Extract the (X, Y) coordinate from the center of the cell holding the provided text.  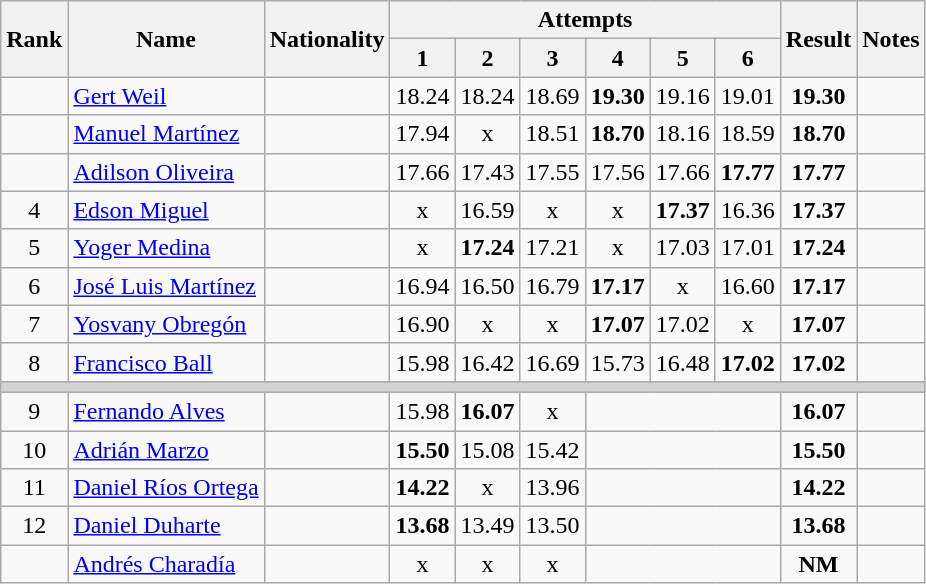
Edson Miguel (166, 210)
Result (818, 39)
16.60 (748, 286)
Name (166, 39)
13.49 (488, 526)
Notes (891, 39)
13.50 (552, 526)
3 (552, 58)
17.55 (552, 172)
15.42 (552, 449)
19.16 (682, 96)
18.59 (748, 134)
15.73 (618, 362)
18.16 (682, 134)
Andrés Charadía (166, 564)
José Luis Martínez (166, 286)
18.69 (552, 96)
1 (422, 58)
16.69 (552, 362)
16.59 (488, 210)
17.56 (618, 172)
Daniel Duharte (166, 526)
8 (34, 362)
12 (34, 526)
Adrián Marzo (166, 449)
11 (34, 488)
16.94 (422, 286)
17.94 (422, 134)
16.42 (488, 362)
9 (34, 411)
2 (488, 58)
Francisco Ball (166, 362)
15.08 (488, 449)
16.36 (748, 210)
Daniel Ríos Ortega (166, 488)
7 (34, 324)
13.96 (552, 488)
Adilson Oliveira (166, 172)
16.79 (552, 286)
Rank (34, 39)
NM (818, 564)
Yosvany Obregón (166, 324)
16.90 (422, 324)
Nationality (327, 39)
17.21 (552, 248)
Yoger Medina (166, 248)
10 (34, 449)
17.03 (682, 248)
Gert Weil (166, 96)
16.50 (488, 286)
18.51 (552, 134)
Manuel Martínez (166, 134)
17.43 (488, 172)
Fernando Alves (166, 411)
19.01 (748, 96)
17.01 (748, 248)
16.48 (682, 362)
Attempts (585, 20)
